Output the (X, Y) coordinate of the center of the cell containing the given text.  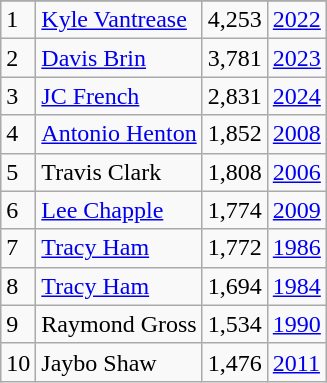
1,808 (234, 172)
2023 (296, 58)
1,772 (234, 248)
8 (18, 286)
2 (18, 58)
1,694 (234, 286)
2011 (296, 362)
Kyle Vantrease (119, 20)
4,253 (234, 20)
3,781 (234, 58)
Travis Clark (119, 172)
1,774 (234, 210)
1984 (296, 286)
Jaybo Shaw (119, 362)
JC French (119, 96)
Antonio Henton (119, 134)
Davis Brin (119, 58)
6 (18, 210)
3 (18, 96)
2006 (296, 172)
1990 (296, 324)
2022 (296, 20)
5 (18, 172)
7 (18, 248)
Lee Chapple (119, 210)
4 (18, 134)
1,852 (234, 134)
2009 (296, 210)
2,831 (234, 96)
10 (18, 362)
2008 (296, 134)
1,534 (234, 324)
Raymond Gross (119, 324)
1 (18, 20)
9 (18, 324)
1986 (296, 248)
2024 (296, 96)
1,476 (234, 362)
